Pinpoint the cell where the given text exists, returning its (X, Y) midpoint coordinate. 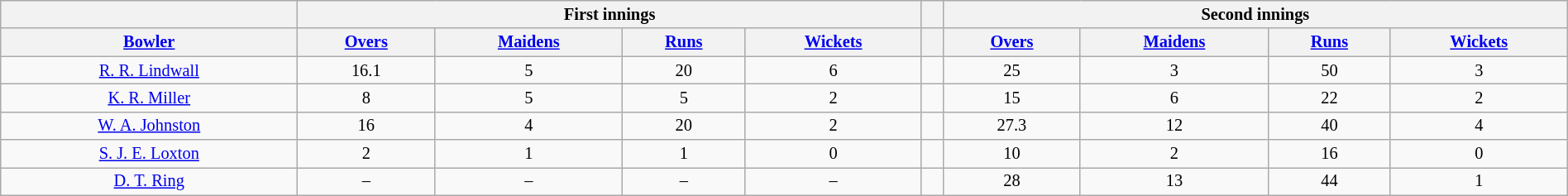
R. R. Lindwall (149, 70)
8 (366, 98)
40 (1329, 126)
44 (1329, 181)
22 (1329, 98)
28 (1011, 181)
Second innings (1255, 14)
25 (1011, 70)
15 (1011, 98)
W. A. Johnston (149, 126)
Bowler (149, 42)
50 (1329, 70)
13 (1174, 181)
10 (1011, 154)
16.1 (366, 70)
First innings (610, 14)
27.3 (1011, 126)
D. T. Ring (149, 181)
S. J. E. Loxton (149, 154)
K. R. Miller (149, 98)
12 (1174, 126)
